Locate the cell with the specified text and output its [X, Y] center coordinate. 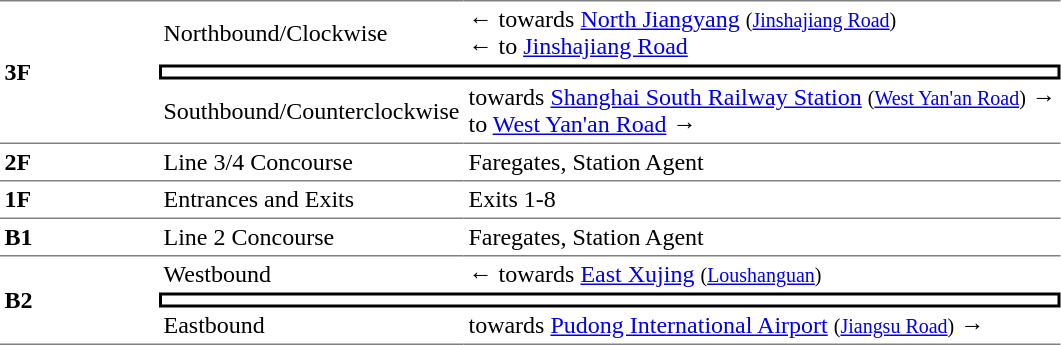
← towards North Jiangyang (Jinshajiang Road)← to Jinshajiang Road [762, 32]
Exits 1-8 [762, 201]
2F [80, 163]
Westbound [312, 274]
Northbound/Clockwise [312, 32]
B1 [80, 238]
Entrances and Exits [312, 201]
towards Shanghai South Railway Station (West Yan'an Road) → to West Yan'an Road → [762, 112]
← towards East Xujing (Loushanguan) [762, 274]
Line 3/4 Concourse [312, 163]
B2 [80, 300]
3F [80, 72]
Line 2 Concourse [312, 238]
1F [80, 201]
Southbound/Counterclockwise [312, 112]
